Determine the [X, Y] coordinate at the center of the cell enclosing the given text.  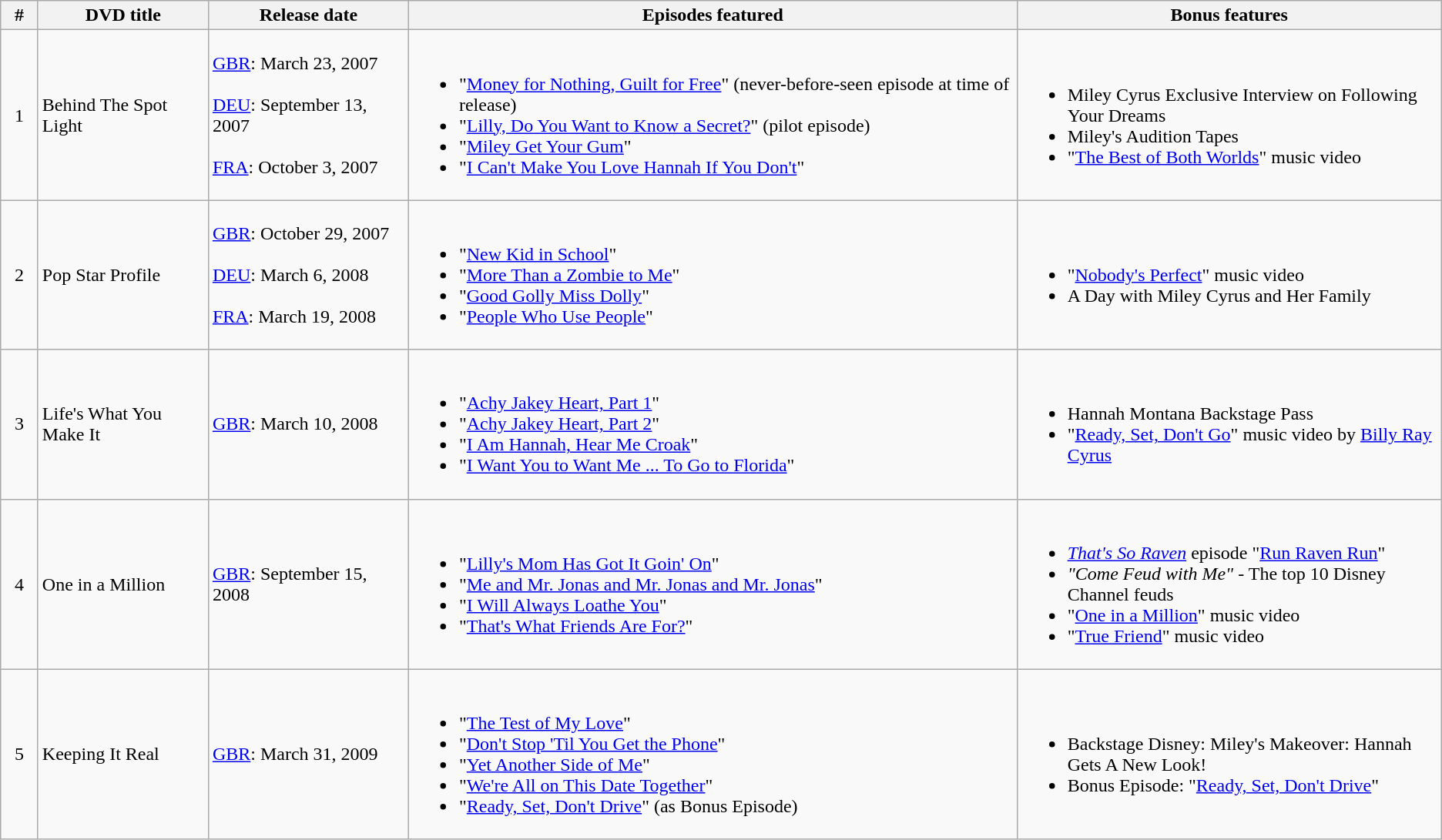
"Lilly's Mom Has Got It Goin' On""Me and Mr. Jonas and Mr. Jonas and Mr. Jonas""I Will Always Loathe You""That's What Friends Are For?" [713, 584]
Behind The Spot Light [123, 115]
DVD title [123, 15]
GBR: September 15, 2008 [308, 584]
Hannah Montana Backstage Pass"Ready, Set, Don't Go" music video by Billy Ray Cyrus [1229, 424]
GBR: October 29, 2007DEU: March 6, 2008FRA: March 19, 2008 [308, 275]
"Achy Jakey Heart, Part 1""Achy Jakey Heart, Part 2""I Am Hannah, Hear Me Croak""I Want You to Want Me ... To Go to Florida" [713, 424]
GBR: March 10, 2008 [308, 424]
GBR: March 31, 2009 [308, 755]
GBR: March 23, 2007DEU: September 13, 2007FRA: October 3, 2007 [308, 115]
One in a Million [123, 584]
Release date [308, 15]
Bonus features [1229, 15]
3 [20, 424]
Life's What You Make It [123, 424]
Episodes featured [713, 15]
Pop Star Profile [123, 275]
"Nobody's Perfect" music videoA Day with Miley Cyrus and Her Family [1229, 275]
# [20, 15]
Miley Cyrus Exclusive Interview on Following Your DreamsMiley's Audition Tapes"The Best of Both Worlds" music video [1229, 115]
1 [20, 115]
2 [20, 275]
"New Kid in School""More Than a Zombie to Me""Good Golly Miss Dolly""People Who Use People" [713, 275]
Backstage Disney: Miley's Makeover: Hannah Gets A New Look!Bonus Episode: "Ready, Set, Don't Drive" [1229, 755]
That's So Raven episode "Run Raven Run""Come Feud with Me" - The top 10 Disney Channel feuds"One in a Million" music video"True Friend" music video [1229, 584]
Keeping It Real [123, 755]
5 [20, 755]
4 [20, 584]
